Capture the cell that displays the provided text and extract its (x, y) central coordinate. 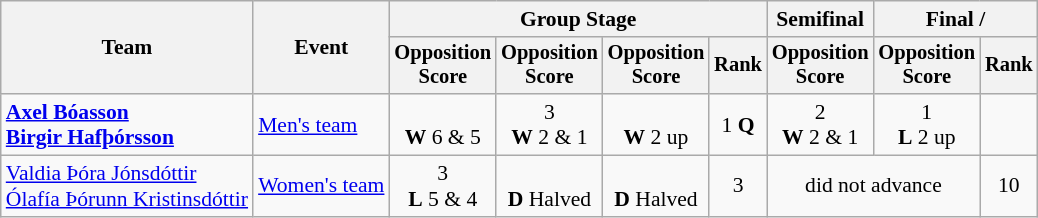
W 6 & 5 (442, 124)
Valdia Þóra JónsdóttirÓlafía Þórunn Kristinsdóttir (127, 186)
Men's team (321, 124)
1 L 2 up (926, 124)
Team (127, 48)
3L 5 & 4 (442, 186)
Group Stage (578, 19)
3W 2 & 1 (550, 124)
1 Q (738, 124)
W 2 up (656, 124)
3 (738, 186)
Women's team (321, 186)
Semifinal (820, 19)
2 W 2 & 1 (820, 124)
10 (1009, 186)
Event (321, 48)
did not advance (874, 186)
Final / (955, 19)
Axel BóassonBirgir Hafþórsson (127, 124)
